Locate the cell with the specified text and output its (x, y) center coordinate. 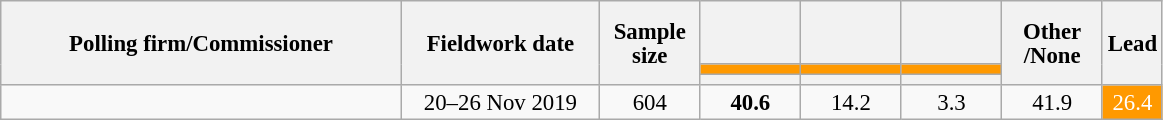
40.6 (750, 102)
Other/None (1052, 43)
Sample size (650, 43)
41.9 (1052, 102)
26.4 (1132, 102)
3.3 (952, 102)
Lead (1132, 43)
Polling firm/Commissioner (202, 43)
20–26 Nov 2019 (500, 102)
14.2 (852, 102)
604 (650, 102)
Fieldwork date (500, 43)
